Detect which cell encompasses the target text, then output its [X, Y] center coordinate. 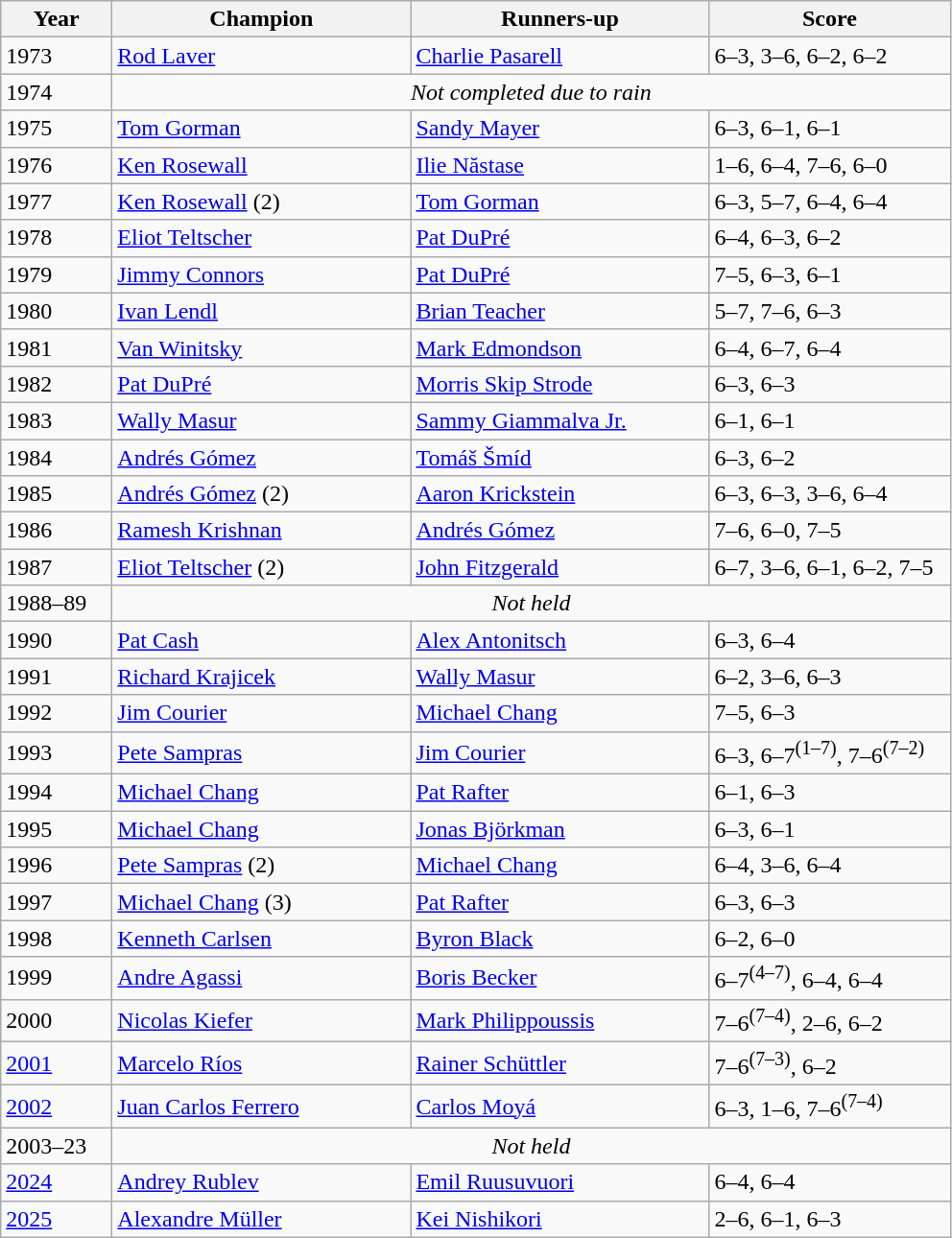
Alexandre Müller [261, 1219]
1992 [57, 713]
1975 [57, 129]
7–6, 6–0, 7–5 [829, 531]
Ilie Năstase [560, 165]
7–6(7–3), 6–2 [829, 1063]
Kenneth Carlsen [261, 939]
Morris Skip Strode [560, 384]
Kei Nishikori [560, 1219]
Ken Rosewall (2) [261, 202]
6–3, 6–2 [829, 458]
6–3, 6–1 [829, 829]
1996 [57, 866]
6–4, 6–7, 6–4 [829, 347]
2025 [57, 1219]
Year [57, 19]
Eliot Teltscher [261, 238]
Pete Sampras [261, 752]
2000 [57, 1021]
Mark Edmondson [560, 347]
Ramesh Krishnan [261, 531]
Brian Teacher [560, 311]
6–4, 6–4 [829, 1182]
2–6, 6–1, 6–3 [829, 1219]
Jonas Björkman [560, 829]
5–7, 7–6, 6–3 [829, 311]
1995 [57, 829]
7–6(7–4), 2–6, 6–2 [829, 1021]
1994 [57, 793]
6–3, 6–3, 3–6, 6–4 [829, 494]
6–3, 6–1, 6–1 [829, 129]
1986 [57, 531]
6–3, 6–4 [829, 640]
2001 [57, 1063]
John Fitzgerald [560, 567]
6–2, 3–6, 6–3 [829, 677]
1976 [57, 165]
6–7, 3–6, 6–1, 6–2, 7–5 [829, 567]
Marcelo Ríos [261, 1063]
1979 [57, 274]
6–3, 3–6, 6–2, 6–2 [829, 56]
Sandy Mayer [560, 129]
6–3, 1–6, 7–6(7–4) [829, 1107]
Richard Krajicek [261, 677]
Rod Laver [261, 56]
Andre Agassi [261, 979]
Jimmy Connors [261, 274]
1980 [57, 311]
1998 [57, 939]
Champion [261, 19]
Carlos Moyá [560, 1107]
Nicolas Kiefer [261, 1021]
Alex Antonitsch [560, 640]
1981 [57, 347]
1997 [57, 902]
6–7(4–7), 6–4, 6–4 [829, 979]
1999 [57, 979]
6–3, 6–7(1–7), 7–6(7–2) [829, 752]
Emil Ruusuvuori [560, 1182]
Runners-up [560, 19]
1990 [57, 640]
6–4, 6–3, 6–2 [829, 238]
Not completed due to rain [532, 92]
Andrey Rublev [261, 1182]
1984 [57, 458]
6–1, 6–3 [829, 793]
1974 [57, 92]
2002 [57, 1107]
Pat Cash [261, 640]
2003–23 [57, 1146]
1973 [57, 56]
6–1, 6–1 [829, 420]
Juan Carlos Ferrero [261, 1107]
7–5, 6–3, 6–1 [829, 274]
1983 [57, 420]
Ken Rosewall [261, 165]
Michael Chang (3) [261, 902]
Aaron Krickstein [560, 494]
Sammy Giammalva Jr. [560, 420]
Andrés Gómez (2) [261, 494]
Tomáš Šmíd [560, 458]
2024 [57, 1182]
1991 [57, 677]
Eliot Teltscher (2) [261, 567]
Boris Becker [560, 979]
6–2, 6–0 [829, 939]
7–5, 6–3 [829, 713]
1982 [57, 384]
6–4, 3–6, 6–4 [829, 866]
Van Winitsky [261, 347]
1988–89 [57, 604]
1993 [57, 752]
Pete Sampras (2) [261, 866]
1977 [57, 202]
1978 [57, 238]
6–3, 5–7, 6–4, 6–4 [829, 202]
1–6, 6–4, 7–6, 6–0 [829, 165]
Charlie Pasarell [560, 56]
1987 [57, 567]
Mark Philippoussis [560, 1021]
Score [829, 19]
Ivan Lendl [261, 311]
1985 [57, 494]
Byron Black [560, 939]
Rainer Schüttler [560, 1063]
